Pinpoint the cell where the given text exists, returning its (X, Y) midpoint coordinate. 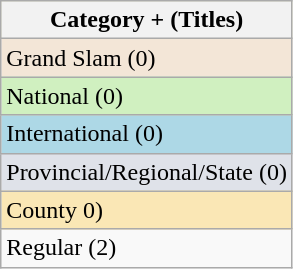
County 0) (147, 210)
National (0) (147, 96)
Regular (2) (147, 248)
Category + (Titles) (147, 20)
Grand Slam (0) (147, 58)
Provincial/Regional/State (0) (147, 172)
International (0) (147, 134)
